Determine the (x, y) coordinate at the center of the cell enclosing the given text.  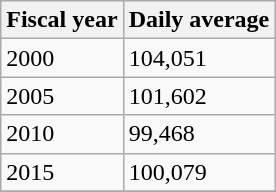
Fiscal year (62, 20)
101,602 (199, 96)
Daily average (199, 20)
99,468 (199, 134)
2015 (62, 172)
2010 (62, 134)
2005 (62, 96)
100,079 (199, 172)
2000 (62, 58)
104,051 (199, 58)
